Capture the cell that displays the provided text and extract its [X, Y] central coordinate. 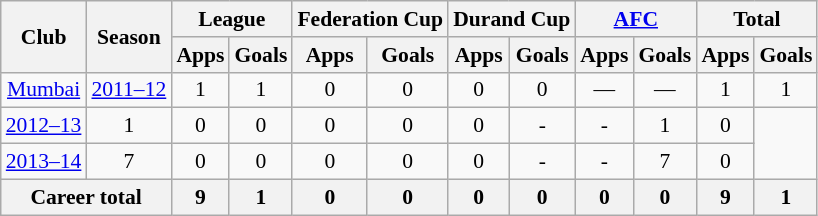
League [232, 19]
Season [128, 36]
Durand Cup [512, 19]
Total [756, 19]
2011–12 [128, 90]
Mumbai [44, 90]
Federation Cup [370, 19]
AFC [636, 19]
Club [44, 36]
2013–14 [44, 162]
2012–13 [44, 126]
Career total [86, 197]
